Output the [X, Y] coordinate of the center of the cell containing the given text.  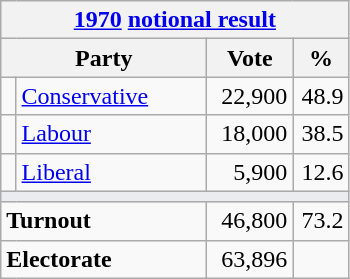
Vote [250, 58]
Electorate [104, 259]
1970 notional result [175, 20]
% [321, 58]
Turnout [104, 221]
Labour [112, 134]
46,800 [250, 221]
12.6 [321, 172]
Conservative [112, 96]
18,000 [250, 134]
63,896 [250, 259]
38.5 [321, 134]
Party [104, 58]
48.9 [321, 96]
22,900 [250, 96]
Liberal [112, 172]
5,900 [250, 172]
73.2 [321, 221]
